Capture the cell that displays the provided text and extract its (x, y) central coordinate. 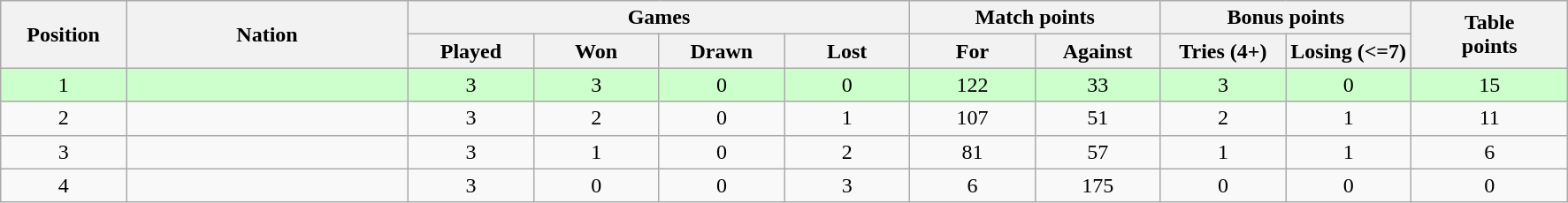
Nation (267, 34)
For (973, 51)
122 (973, 85)
Losing (<=7) (1349, 51)
Lost (847, 51)
4 (64, 185)
15 (1489, 85)
107 (973, 118)
11 (1489, 118)
Games (660, 18)
Drawn (722, 51)
Tablepoints (1489, 34)
175 (1098, 185)
81 (973, 152)
Against (1098, 51)
Match points (1036, 18)
51 (1098, 118)
Won (596, 51)
Bonus points (1286, 18)
Played (471, 51)
Position (64, 34)
33 (1098, 85)
Tries (4+) (1223, 51)
57 (1098, 152)
